For the text-containing cell, return its midpoint in [x, y] coordinate format. 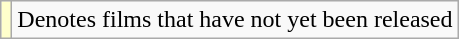
Denotes films that have not yet been released [235, 20]
